Extract the (x, y) coordinate from the center of the cell holding the provided text.  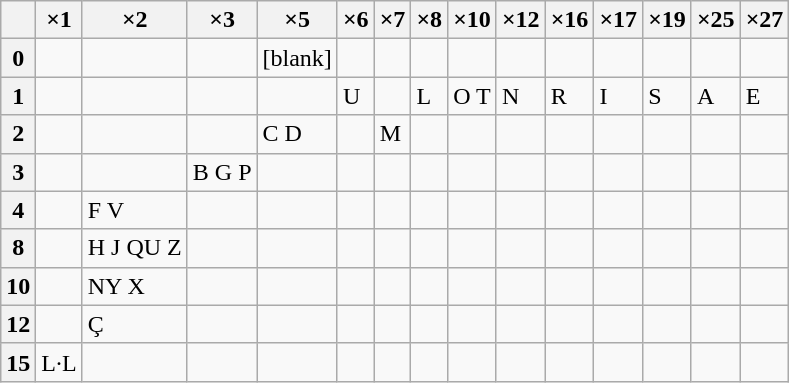
B G P (222, 172)
A (716, 96)
I (618, 96)
×19 (668, 20)
×8 (430, 20)
×3 (222, 20)
1 (18, 96)
×16 (570, 20)
L·L (59, 362)
×10 (472, 20)
12 (18, 324)
×7 (392, 20)
×25 (716, 20)
×1 (59, 20)
×27 (764, 20)
×5 (297, 20)
0 (18, 58)
M (392, 134)
×2 (134, 20)
[blank] (297, 58)
E (764, 96)
15 (18, 362)
×12 (520, 20)
10 (18, 286)
H J QU Z (134, 248)
4 (18, 210)
8 (18, 248)
S (668, 96)
2 (18, 134)
F V (134, 210)
Ç (134, 324)
O T (472, 96)
3 (18, 172)
C D (297, 134)
R (570, 96)
U (356, 96)
NY X (134, 286)
×17 (618, 20)
N (520, 96)
×6 (356, 20)
L (430, 96)
